From the cell containing the given text, extract its center point as (x, y) coordinate. 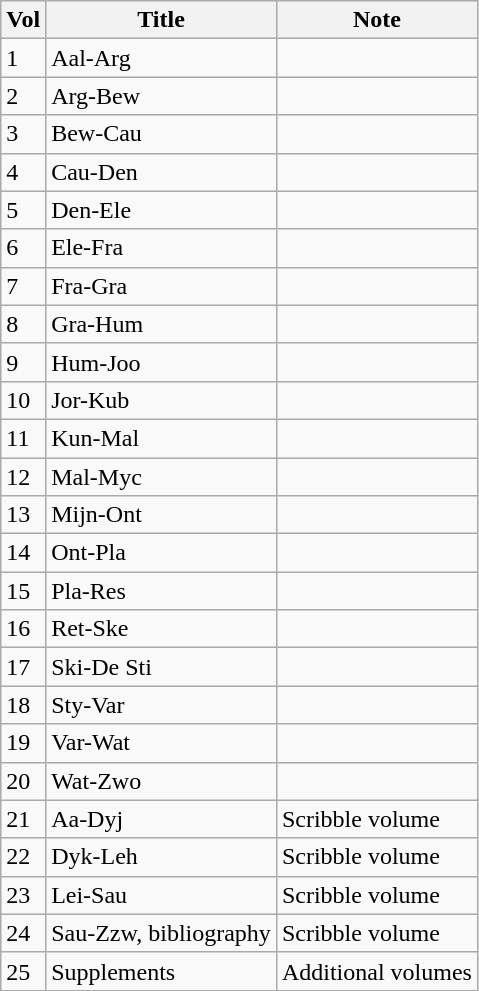
Note (376, 20)
11 (24, 438)
7 (24, 286)
Ele-Fra (162, 248)
Fra-Gra (162, 286)
12 (24, 477)
Mijn-Ont (162, 515)
Supplements (162, 971)
14 (24, 553)
Dyk-Leh (162, 857)
Jor-Kub (162, 400)
10 (24, 400)
19 (24, 743)
Arg-Bew (162, 96)
Sty-Var (162, 705)
16 (24, 629)
Mal-Myc (162, 477)
Bew-Cau (162, 134)
Ret-Ske (162, 629)
21 (24, 819)
Cau-Den (162, 172)
Var-Wat (162, 743)
24 (24, 933)
Kun-Mal (162, 438)
Hum-Joo (162, 362)
Gra-Hum (162, 324)
Wat-Zwo (162, 781)
Title (162, 20)
Lei-Sau (162, 895)
5 (24, 210)
Aa-Dyj (162, 819)
8 (24, 324)
3 (24, 134)
Ski-De Sti (162, 667)
23 (24, 895)
9 (24, 362)
Vol (24, 20)
17 (24, 667)
Pla-Res (162, 591)
Additional volumes (376, 971)
22 (24, 857)
4 (24, 172)
1 (24, 58)
Sau-Zzw, bibliography (162, 933)
Aal-Arg (162, 58)
Ont-Pla (162, 553)
25 (24, 971)
13 (24, 515)
2 (24, 96)
15 (24, 591)
20 (24, 781)
18 (24, 705)
Den-Ele (162, 210)
6 (24, 248)
